For the text-containing cell, return its midpoint in [x, y] coordinate format. 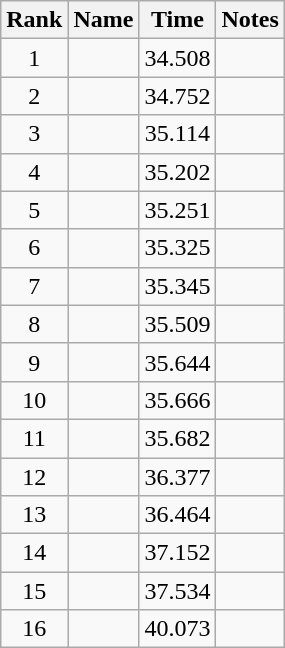
35.345 [178, 286]
35.251 [178, 210]
35.644 [178, 362]
6 [34, 248]
11 [34, 438]
2 [34, 96]
13 [34, 515]
1 [34, 58]
3 [34, 134]
35.666 [178, 400]
37.152 [178, 553]
40.073 [178, 629]
16 [34, 629]
36.377 [178, 477]
Notes [250, 20]
35.114 [178, 134]
12 [34, 477]
34.752 [178, 96]
5 [34, 210]
10 [34, 400]
35.325 [178, 248]
35.509 [178, 324]
7 [34, 286]
15 [34, 591]
8 [34, 324]
14 [34, 553]
34.508 [178, 58]
37.534 [178, 591]
Rank [34, 20]
Name [104, 20]
9 [34, 362]
4 [34, 172]
36.464 [178, 515]
35.202 [178, 172]
35.682 [178, 438]
Time [178, 20]
